Return the (X, Y) coordinate for the center point of the cell that contains the specified text.  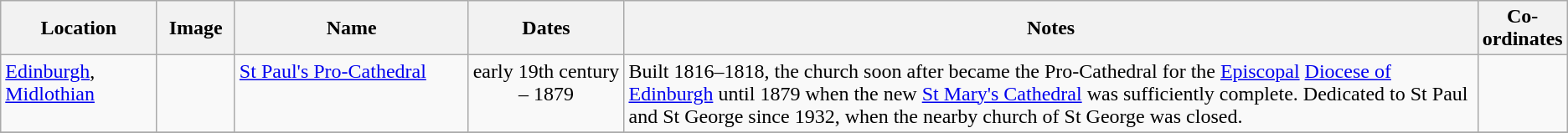
Location (79, 28)
Co-ordinates (1523, 28)
St Paul's Pro-Cathedral (352, 94)
Notes (1050, 28)
Dates (546, 28)
Name (352, 28)
Edinburgh, Midlothian (79, 94)
early 19th century – 1879 (546, 94)
Image (196, 28)
